Provide the (X, Y) coordinate of the cell's center where the given text is located.  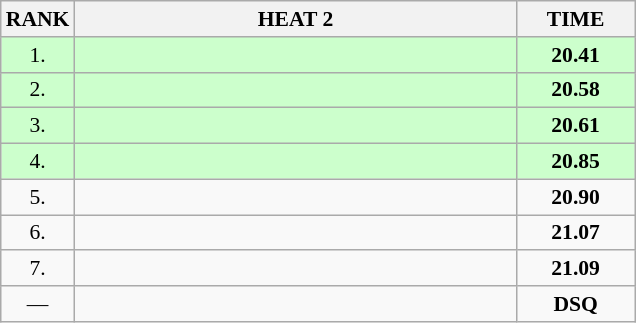
7. (38, 269)
3. (38, 126)
1. (38, 55)
20.85 (576, 162)
20.58 (576, 90)
HEAT 2 (295, 19)
20.61 (576, 126)
21.07 (576, 233)
6. (38, 233)
— (38, 304)
TIME (576, 19)
2. (38, 90)
4. (38, 162)
DSQ (576, 304)
21.09 (576, 269)
5. (38, 197)
20.41 (576, 55)
20.90 (576, 197)
RANK (38, 19)
